Capture the cell that displays the provided text and extract its (x, y) central coordinate. 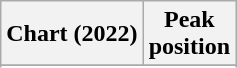
Chart (2022) (72, 34)
Peakposition (189, 34)
